From the cell containing the given text, extract its center point as [X, Y] coordinate. 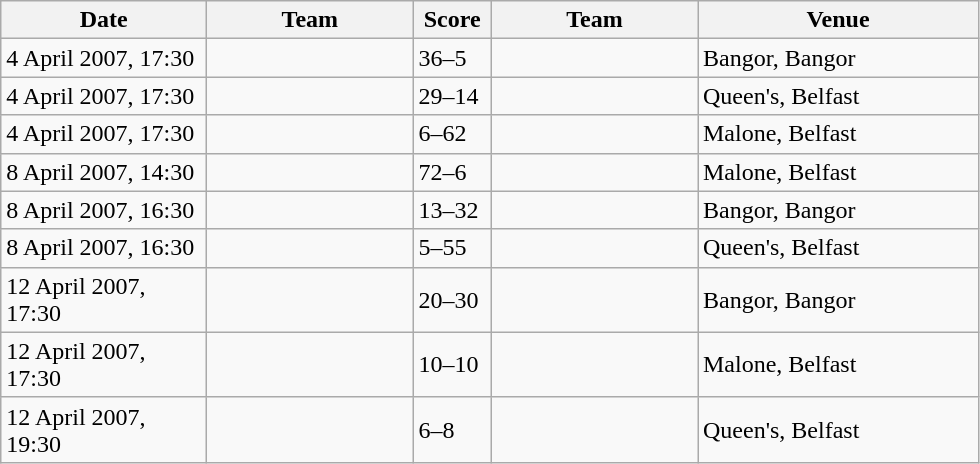
72–6 [452, 172]
36–5 [452, 58]
Score [452, 20]
5–55 [452, 248]
20–30 [452, 300]
10–10 [452, 364]
13–32 [452, 210]
Date [104, 20]
6–8 [452, 430]
12 April 2007, 19:30 [104, 430]
6–62 [452, 134]
Venue [838, 20]
29–14 [452, 96]
8 April 2007, 14:30 [104, 172]
